From the cell containing the given text, extract its center point as [x, y] coordinate. 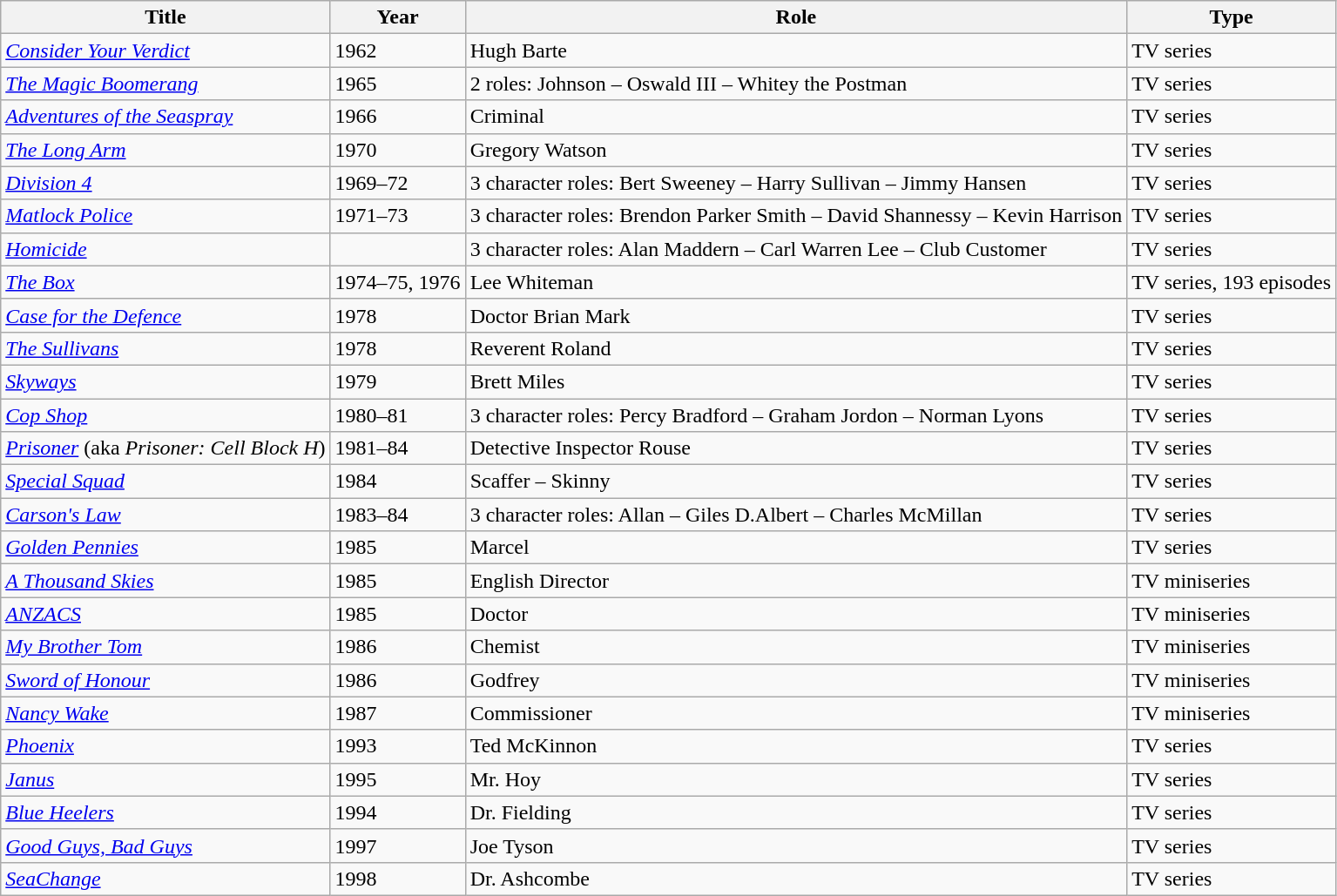
Janus [165, 779]
Division 4 [165, 183]
Consider Your Verdict [165, 51]
1984 [397, 482]
1974–75, 1976 [397, 282]
1971–73 [397, 216]
Doctor Brian Mark [796, 315]
Year [397, 17]
Carson's Law [165, 515]
Ted McKinnon [796, 746]
Matlock Police [165, 216]
The Long Arm [165, 150]
3 character roles: Brendon Parker Smith – David Shannessy – Kevin Harrison [796, 216]
Cop Shop [165, 415]
Skyways [165, 381]
Golden Pennies [165, 548]
1987 [397, 713]
Role [796, 17]
Doctor [796, 614]
1970 [397, 150]
Nancy Wake [165, 713]
Marcel [796, 548]
Reverent Roland [796, 348]
1962 [397, 51]
Gregory Watson [796, 150]
1981–84 [397, 448]
1983–84 [397, 515]
Detective Inspector Rouse [796, 448]
TV series, 193 episodes [1232, 282]
1993 [397, 746]
ANZACS [165, 614]
Scaffer – Skinny [796, 482]
2 roles: Johnson – Oswald III – Whitey the Postman [796, 84]
1965 [397, 84]
The Sullivans [165, 348]
1995 [397, 779]
Dr. Ashcombe [796, 879]
Criminal [796, 117]
3 character roles: Percy Bradford – Graham Jordon – Norman Lyons [796, 415]
3 character roles: Allan – Giles D.Albert – Charles McMillan [796, 515]
Godfrey [796, 680]
Phoenix [165, 746]
Hugh Barte [796, 51]
Joe Tyson [796, 845]
Adventures of the Seaspray [165, 117]
1994 [397, 812]
Homicide [165, 249]
3 character roles: Bert Sweeney – Harry Sullivan – Jimmy Hansen [796, 183]
1997 [397, 845]
Good Guys, Bad Guys [165, 845]
Lee Whiteman [796, 282]
Blue Heelers [165, 812]
Mr. Hoy [796, 779]
Commissioner [796, 713]
Brett Miles [796, 381]
The Magic Boomerang [165, 84]
1980–81 [397, 415]
The Box [165, 282]
1998 [397, 879]
A Thousand Skies [165, 581]
Title [165, 17]
Prisoner (aka Prisoner: Cell Block H) [165, 448]
Dr. Fielding [796, 812]
Sword of Honour [165, 680]
Special Squad [165, 482]
Type [1232, 17]
1966 [397, 117]
1969–72 [397, 183]
Case for the Defence [165, 315]
SeaChange [165, 879]
My Brother Tom [165, 647]
Chemist [796, 647]
English Director [796, 581]
3 character roles: Alan Maddern – Carl Warren Lee – Club Customer [796, 249]
1979 [397, 381]
